Pinpoint the cell where the given text exists, returning its (X, Y) midpoint coordinate. 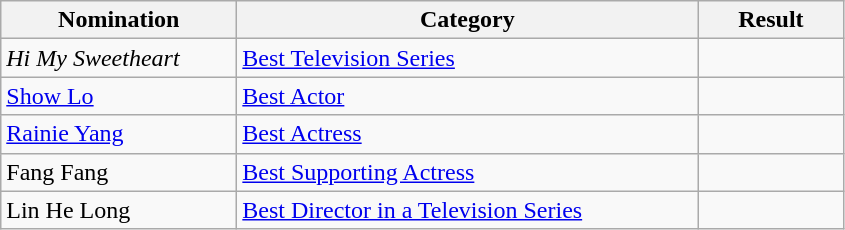
Rainie Yang (119, 134)
Result (771, 20)
Category (468, 20)
Best Director in a Television Series (468, 210)
Best Television Series (468, 58)
Fang Fang (119, 172)
Lin He Long (119, 210)
Show Lo (119, 96)
Best Supporting Actress (468, 172)
Best Actor (468, 96)
Hi My Sweetheart (119, 58)
Best Actress (468, 134)
Nomination (119, 20)
